Pinpoint the cell where the given text exists, returning its (X, Y) midpoint coordinate. 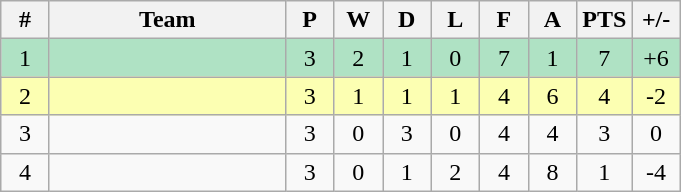
# (26, 20)
PTS (604, 20)
+6 (656, 58)
L (456, 20)
8 (552, 172)
Team (167, 20)
F (504, 20)
P (310, 20)
6 (552, 96)
W (358, 20)
A (552, 20)
-4 (656, 172)
D (406, 20)
-2 (656, 96)
+/- (656, 20)
